Extract the [X, Y] coordinate from the center of the cell holding the provided text.  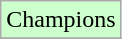
Champions [61, 20]
